Detect which cell encompasses the target text, then output its (x, y) center coordinate. 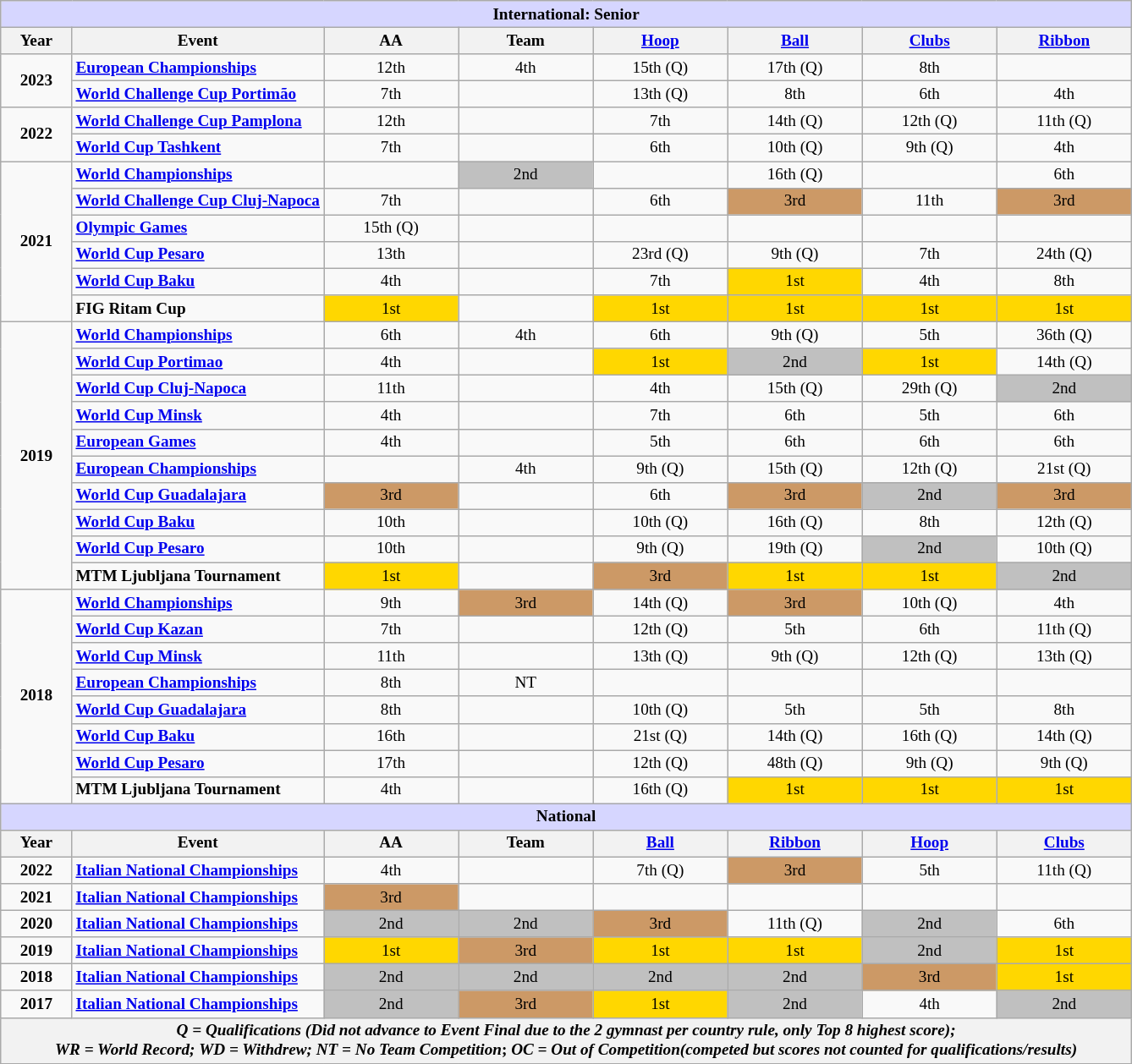
16th (391, 737)
World Cup Tashkent (198, 148)
19th (Q) (795, 549)
World Challenge Cup Portimão (198, 94)
International: Senior (567, 14)
World Cup Kazan (198, 629)
2023 (36, 81)
9th (391, 603)
World Cup Portimao (198, 362)
7th (Q) (660, 870)
2020 (36, 924)
World Cup Cluj-Napoca (198, 389)
2017 (36, 1004)
48th (Q) (795, 763)
European Games (198, 442)
13th (391, 255)
FIG Ritam Cup (198, 309)
29th (Q) (929, 389)
NT (526, 683)
36th (Q) (1064, 335)
23rd (Q) (660, 255)
17th (Q) (795, 68)
World Challenge Cup Pamplona (198, 121)
National (567, 817)
24th (Q) (1064, 255)
17th (391, 763)
World Challenge Cup Cluj-Napoca (198, 201)
Olympic Games (198, 228)
